Search for the cell housing the specified text and yield its [x, y] center coordinate. 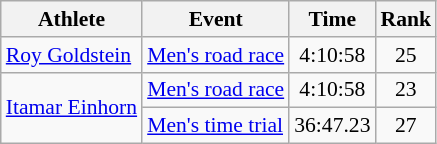
Time [332, 19]
27 [406, 126]
Roy Goldstein [72, 55]
25 [406, 55]
36:47.23 [332, 126]
Athlete [72, 19]
Men's time trial [216, 126]
Event [216, 19]
Rank [406, 19]
23 [406, 90]
Itamar Einhorn [72, 108]
